Return [x, y] of the center of cell containing provided text 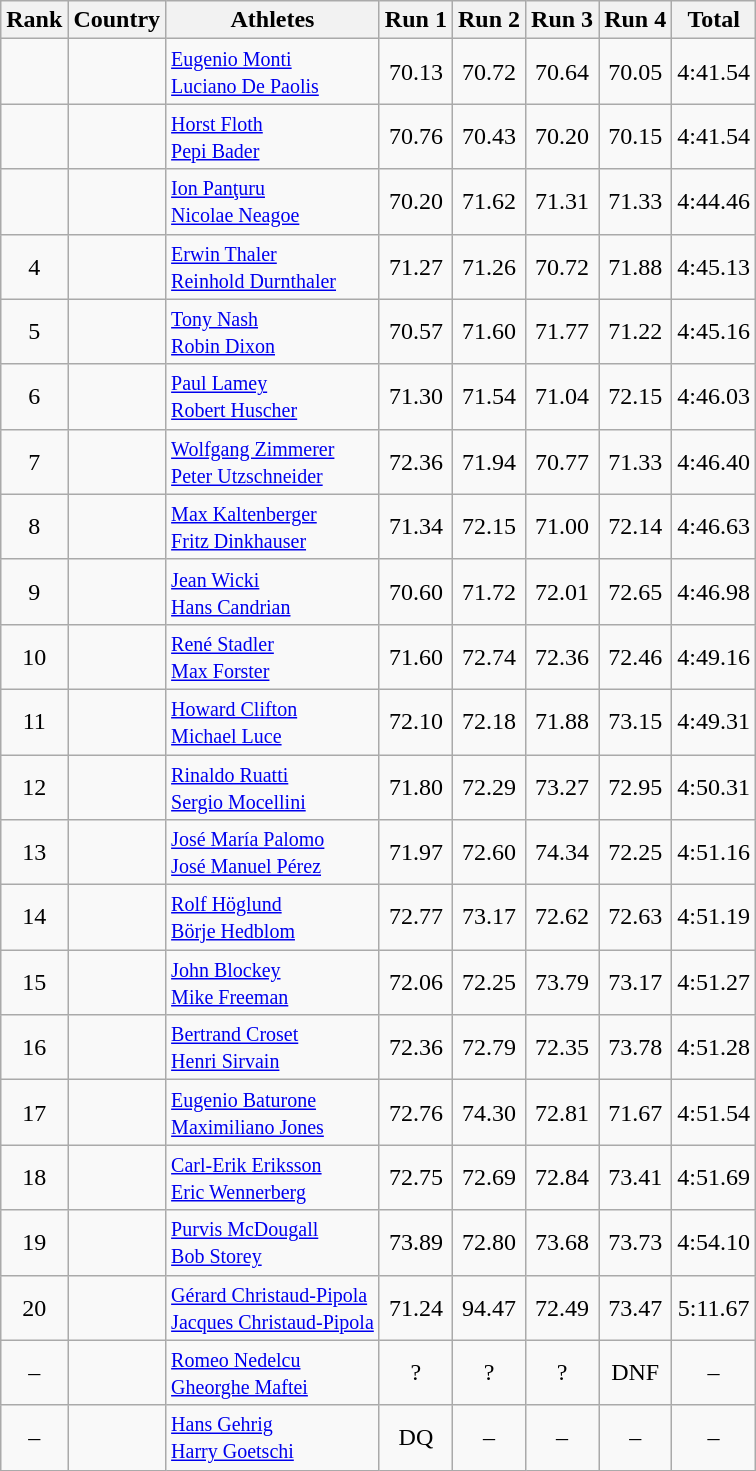
4 [34, 266]
72.79 [488, 1048]
4:46.98 [714, 592]
Run 2 [488, 20]
70.43 [488, 136]
71.54 [488, 396]
5:11.67 [714, 1308]
73.15 [636, 722]
72.10 [416, 722]
Rolf Höglund Börje Hedblom [273, 918]
5 [34, 332]
70.77 [562, 462]
72.84 [562, 1178]
Athletes [273, 20]
Country [117, 20]
74.34 [562, 852]
71.97 [416, 852]
72.77 [416, 918]
Jean Wicki Hans Candrian [273, 592]
72.69 [488, 1178]
Hans Gehrig Harry Goetschi [273, 1438]
72.01 [562, 592]
72.49 [562, 1308]
9 [34, 592]
4:51.27 [714, 982]
4:46.03 [714, 396]
4:46.40 [714, 462]
15 [34, 982]
71.80 [416, 786]
Rinaldo Ruatti Sergio Mocellini [273, 786]
Tony Nash Robin Dixon [273, 332]
18 [34, 1178]
4:45.16 [714, 332]
72.60 [488, 852]
Wolfgang Zimmerer Peter Utzschneider [273, 462]
71.31 [562, 202]
Run 3 [562, 20]
4:50.31 [714, 786]
70.76 [416, 136]
72.75 [416, 1178]
70.57 [416, 332]
10 [34, 656]
4:51.19 [714, 918]
José María Palomo José Manuel Pérez [273, 852]
4:46.63 [714, 526]
72.76 [416, 1112]
Horst Floth Pepi Bader [273, 136]
Total [714, 20]
73.73 [636, 1242]
72.14 [636, 526]
72.46 [636, 656]
72.62 [562, 918]
73.79 [562, 982]
74.30 [488, 1112]
4:49.31 [714, 722]
Gérard Christaud-Pipola Jacques Christaud-Pipola [273, 1308]
73.27 [562, 786]
DQ [416, 1438]
72.81 [562, 1112]
73.41 [636, 1178]
14 [34, 918]
4:49.16 [714, 656]
71.67 [636, 1112]
72.06 [416, 982]
70.13 [416, 72]
John Blockey Mike Freeman [273, 982]
73.78 [636, 1048]
73.68 [562, 1242]
71.94 [488, 462]
4:51.28 [714, 1048]
70.64 [562, 72]
Ion Panţuru Nicolae Neagoe [273, 202]
Max Kaltenberger Fritz Dinkhauser [273, 526]
94.47 [488, 1308]
4:54.10 [714, 1242]
7 [34, 462]
Howard Clifton Michael Luce [273, 722]
72.95 [636, 786]
4:51.69 [714, 1178]
6 [34, 396]
4:51.16 [714, 852]
Run 4 [636, 20]
73.89 [416, 1242]
71.34 [416, 526]
4:44.46 [714, 202]
72.18 [488, 722]
70.60 [416, 592]
72.29 [488, 786]
19 [34, 1242]
71.04 [562, 396]
Rank [34, 20]
Carl-Erik Eriksson Eric Wennerberg [273, 1178]
Erwin Thaler Reinhold Durnthaler [273, 266]
73.47 [636, 1308]
DNF [636, 1372]
72.35 [562, 1048]
71.30 [416, 396]
Eugenio Monti Luciano De Paolis [273, 72]
12 [34, 786]
71.22 [636, 332]
71.62 [488, 202]
72.63 [636, 918]
11 [34, 722]
71.24 [416, 1308]
Eugenio Baturone Maximiliano Jones [273, 1112]
8 [34, 526]
Romeo Nedelcu Gheorghe Maftei [273, 1372]
70.05 [636, 72]
20 [34, 1308]
4:51.54 [714, 1112]
72.65 [636, 592]
Bertrand Croset Henri Sirvain [273, 1048]
71.27 [416, 266]
71.00 [562, 526]
70.15 [636, 136]
4:45.13 [714, 266]
René Stadler Max Forster [273, 656]
72.74 [488, 656]
71.26 [488, 266]
Purvis McDougall Bob Storey [273, 1242]
16 [34, 1048]
13 [34, 852]
71.77 [562, 332]
72.80 [488, 1242]
Run 1 [416, 20]
17 [34, 1112]
71.72 [488, 592]
Paul Lamey Robert Huscher [273, 396]
